Identify which cell holds the provided text, then report its [X, Y] central coordinate. 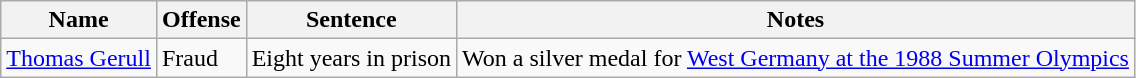
Won a silver medal for West Germany at the 1988 Summer Olympics [796, 58]
Fraud [201, 58]
Notes [796, 20]
Sentence [351, 20]
Offense [201, 20]
Eight years in prison [351, 58]
Name [79, 20]
Thomas Gerull [79, 58]
